For the text-containing cell, return its midpoint in (X, Y) coordinate format. 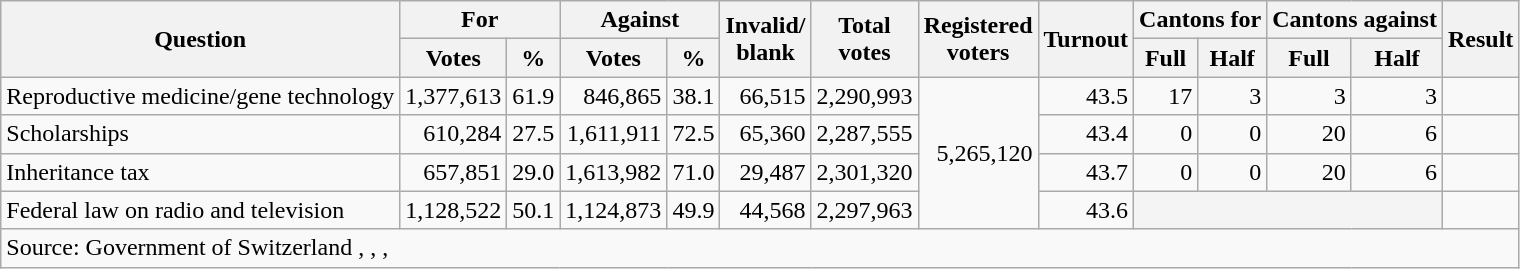
657,851 (454, 172)
1,128,522 (454, 210)
Scholarships (200, 134)
610,284 (454, 134)
Cantons against (1355, 20)
17 (1166, 96)
71.0 (694, 172)
49.9 (694, 210)
Question (200, 39)
72.5 (694, 134)
43.7 (1086, 172)
Invalid/blank (766, 39)
Reproductive medicine/gene technology (200, 96)
Inheritance tax (200, 172)
29.0 (534, 172)
Against (640, 20)
43.4 (1086, 134)
5,265,120 (978, 153)
2,290,993 (864, 96)
Source: Government of Switzerland , , , (760, 248)
43.6 (1086, 210)
1,611,911 (614, 134)
2,301,320 (864, 172)
38.1 (694, 96)
43.5 (1086, 96)
846,865 (614, 96)
61.9 (534, 96)
For (480, 20)
2,297,963 (864, 210)
Registeredvoters (978, 39)
50.1 (534, 210)
66,515 (766, 96)
Turnout (1086, 39)
1,124,873 (614, 210)
Totalvotes (864, 39)
1,613,982 (614, 172)
2,287,555 (864, 134)
1,377,613 (454, 96)
Result (1480, 39)
44,568 (766, 210)
27.5 (534, 134)
Cantons for (1200, 20)
65,360 (766, 134)
Federal law on radio and television (200, 210)
29,487 (766, 172)
